Output the (X, Y) coordinate of the center of the cell containing the given text.  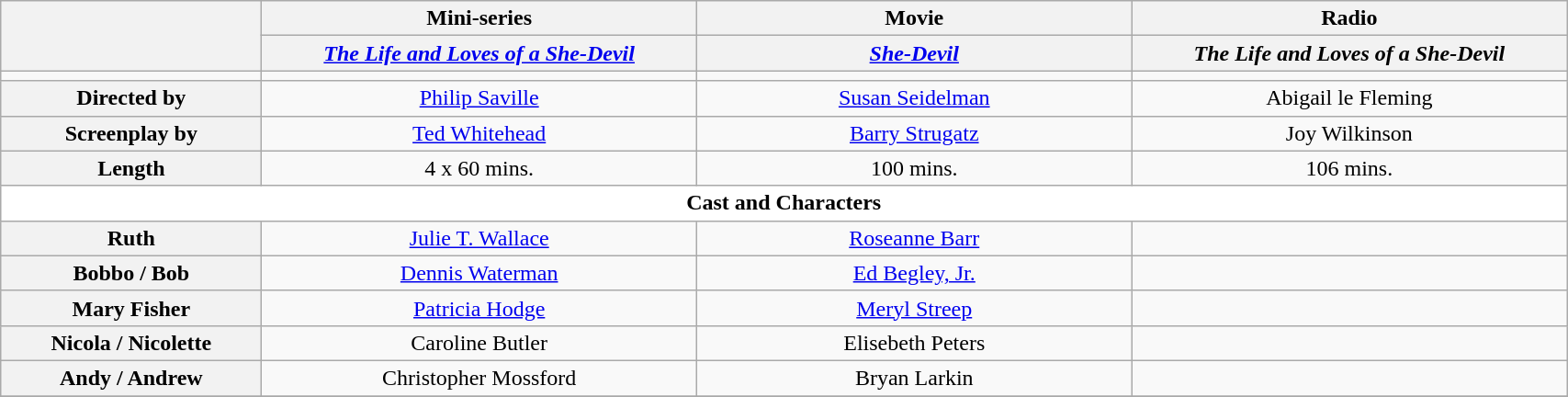
Ruth (131, 238)
Christopher Mossford (479, 378)
Joy Wilkinson (1349, 133)
Andy / Andrew (131, 378)
Barry Strugatz (914, 133)
106 mins. (1349, 168)
4 x 60 mins. (479, 168)
Ed Begley, Jr. (914, 273)
Cast and Characters (784, 203)
Radio (1349, 18)
Meryl Streep (914, 308)
Mini-series (479, 18)
Philip Saville (479, 98)
Patricia Hodge (479, 308)
Mary Fisher (131, 308)
Julie T. Wallace (479, 238)
Susan Seidelman (914, 98)
She-Devil (914, 53)
Dennis Waterman (479, 273)
100 mins. (914, 168)
Directed by (131, 98)
Roseanne Barr (914, 238)
Bobbo / Bob (131, 273)
Movie (914, 18)
Nicola / Nicolette (131, 343)
Length (131, 168)
Bryan Larkin (914, 378)
Screenplay by (131, 133)
Elisebeth Peters (914, 343)
Abigail le Fleming (1349, 98)
Caroline Butler (479, 343)
Ted Whitehead (479, 133)
